Scan for the cell matching the given text and deliver its [X, Y] coordinate at center. 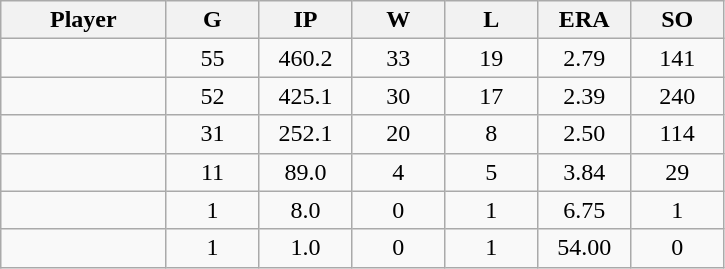
SO [678, 20]
3.84 [584, 172]
2.79 [584, 58]
8.0 [306, 210]
52 [212, 96]
425.1 [306, 96]
114 [678, 134]
W [398, 20]
1.0 [306, 248]
4 [398, 172]
55 [212, 58]
L [492, 20]
8 [492, 134]
54.00 [584, 248]
11 [212, 172]
240 [678, 96]
33 [398, 58]
460.2 [306, 58]
6.75 [584, 210]
2.50 [584, 134]
17 [492, 96]
141 [678, 58]
31 [212, 134]
30 [398, 96]
2.39 [584, 96]
5 [492, 172]
19 [492, 58]
89.0 [306, 172]
ERA [584, 20]
Player [84, 20]
G [212, 20]
IP [306, 20]
252.1 [306, 134]
20 [398, 134]
29 [678, 172]
